Determine the [x, y] coordinate at the center of the cell enclosing the given text.  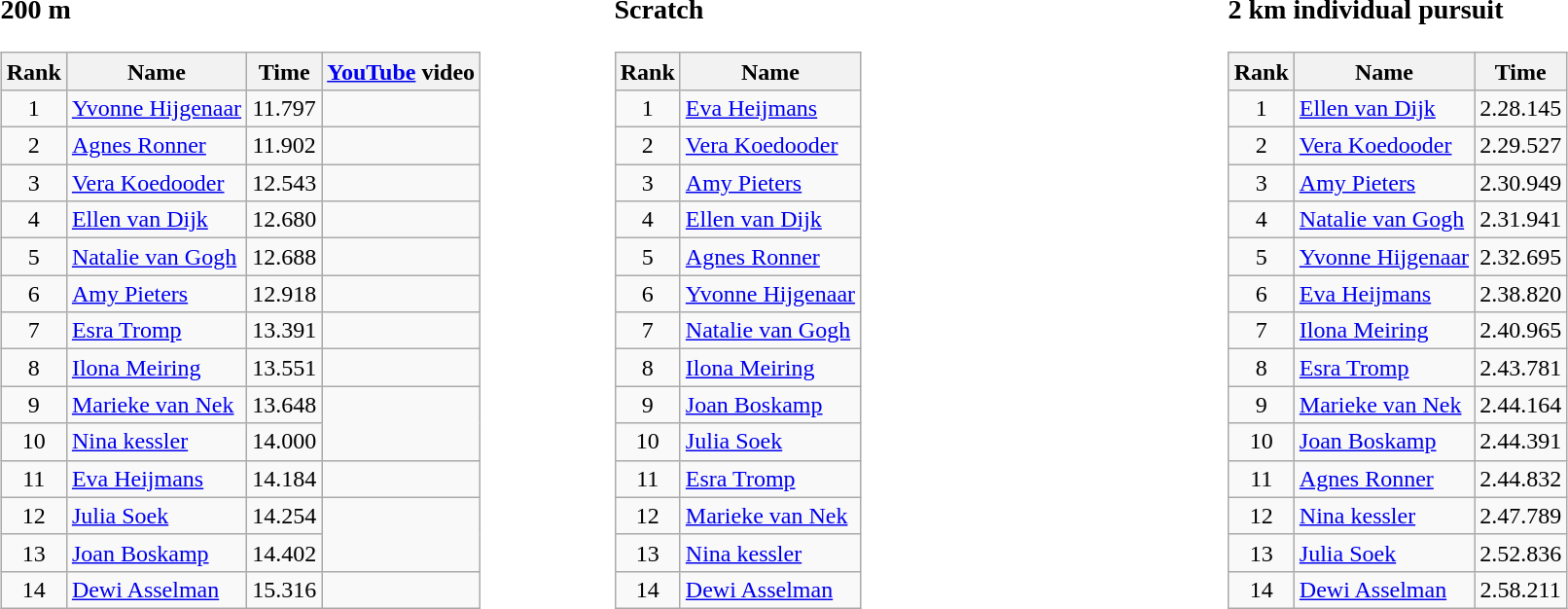
2.32.695 [1521, 257]
15.316 [284, 590]
2.44.832 [1521, 479]
13.648 [284, 405]
YouTube video [401, 71]
2.52.836 [1521, 553]
2.28.145 [1521, 108]
13.391 [284, 331]
14.402 [284, 553]
2.44.391 [1521, 442]
12.688 [284, 257]
13.551 [284, 368]
14.184 [284, 479]
2.58.211 [1521, 590]
11.797 [284, 108]
2.29.527 [1521, 146]
2.47.789 [1521, 516]
2.40.965 [1521, 331]
2.38.820 [1521, 294]
14.254 [284, 516]
12.543 [284, 183]
12.918 [284, 294]
14.000 [284, 442]
2.31.941 [1521, 220]
2.44.164 [1521, 405]
11.902 [284, 146]
2.43.781 [1521, 368]
12.680 [284, 220]
2.30.949 [1521, 183]
